Output the [X, Y] coordinate of the center of the cell containing the given text.  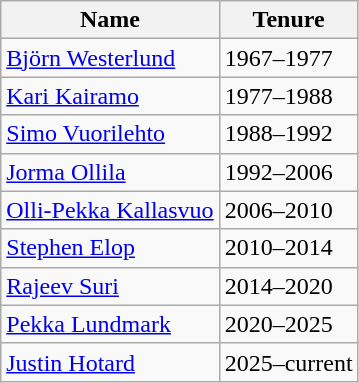
2006–2010 [288, 210]
1992–2006 [288, 172]
Tenure [288, 20]
Name [110, 20]
Björn Westerlund [110, 58]
Rajeev Suri [110, 286]
Pekka Lundmark [110, 324]
Stephen Elop [110, 248]
1988–1992 [288, 134]
1967–1977 [288, 58]
Justin Hotard [110, 362]
2020–2025 [288, 324]
Simo Vuorilehto [110, 134]
2010–2014 [288, 248]
Jorma Ollila [110, 172]
2014–2020 [288, 286]
Olli-Pekka Kallasvuo [110, 210]
1977–1988 [288, 96]
Kari Kairamo [110, 96]
2025–current [288, 362]
